Detect which cell encompasses the target text, then output its [X, Y] center coordinate. 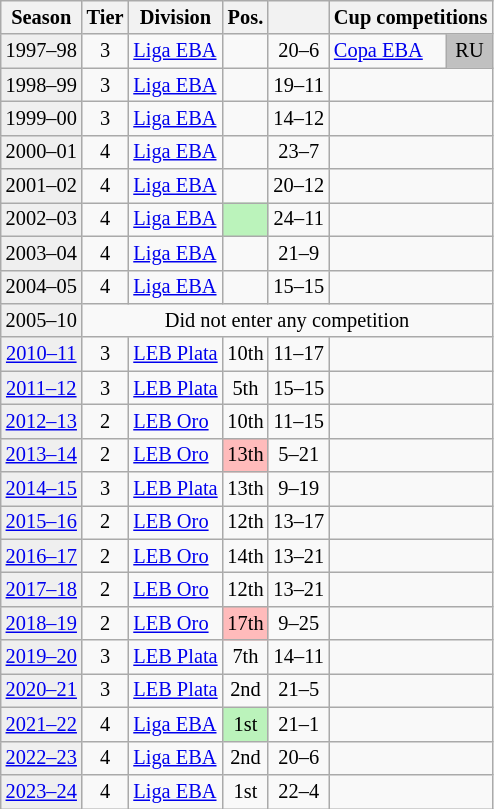
2021–22 [42, 724]
11–17 [298, 354]
2011–12 [42, 388]
2023–24 [42, 791]
2022–23 [42, 758]
Did not enter any competition [287, 320]
9–19 [298, 489]
2015–16 [42, 522]
Season [42, 17]
21–5 [298, 690]
24–11 [298, 219]
13–17 [298, 522]
Tier [106, 17]
21–9 [298, 253]
2010–11 [42, 354]
22–4 [298, 791]
20–12 [298, 186]
1998–99 [42, 85]
2020–21 [42, 690]
Pos. [245, 17]
14–12 [298, 118]
2001–02 [42, 186]
Copa EBA [388, 51]
2017–18 [42, 589]
RU [470, 51]
1999–00 [42, 118]
2014–15 [42, 489]
1997–98 [42, 51]
23–7 [298, 152]
2004–05 [42, 287]
2016–17 [42, 556]
14th [245, 556]
2013–14 [42, 455]
5th [245, 388]
17th [245, 623]
2005–10 [42, 320]
2003–04 [42, 253]
14–11 [298, 657]
7th [245, 657]
21–1 [298, 724]
2012–13 [42, 421]
11–15 [298, 421]
Cup competitions [410, 17]
2000–01 [42, 152]
2002–03 [42, 219]
Division [175, 17]
2019–20 [42, 657]
2018–19 [42, 623]
5–21 [298, 455]
9–25 [298, 623]
19–11 [298, 85]
